Search for the cell housing the specified text and yield its [x, y] center coordinate. 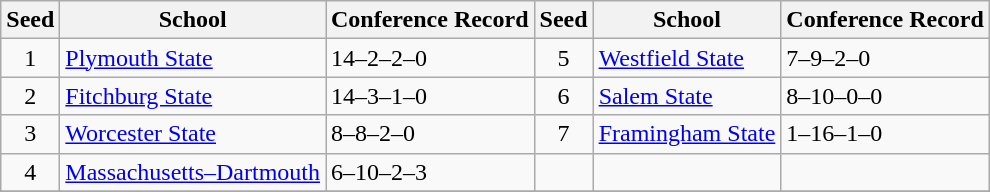
5 [564, 58]
1 [30, 58]
6 [564, 96]
6–10–2–3 [430, 172]
2 [30, 96]
Worcester State [193, 134]
8–8–2–0 [430, 134]
3 [30, 134]
14–3–1–0 [430, 96]
7–9–2–0 [886, 58]
4 [30, 172]
7 [564, 134]
14–2–2–0 [430, 58]
Massachusetts–Dartmouth [193, 172]
1–16–1–0 [886, 134]
Fitchburg State [193, 96]
Plymouth State [193, 58]
Westfield State [687, 58]
8–10–0–0 [886, 96]
Salem State [687, 96]
Framingham State [687, 134]
